Provide the [x, y] coordinate of the cell's center where the given text is located.  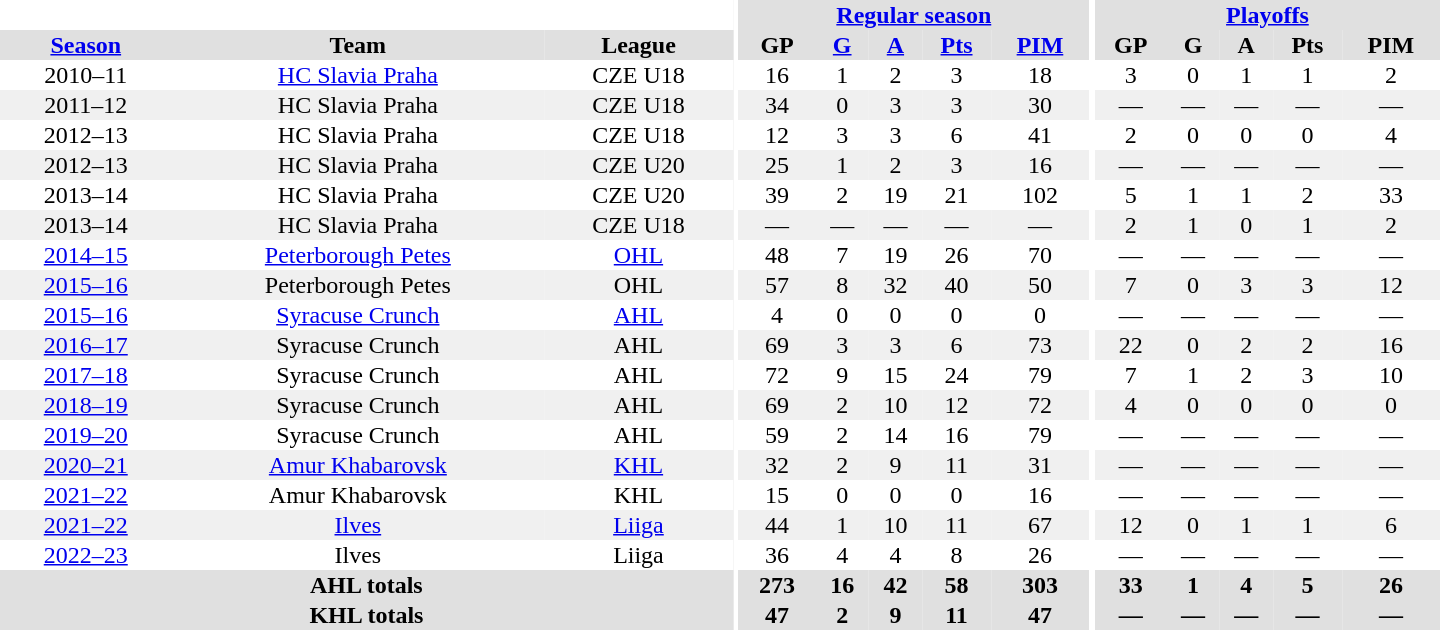
24 [956, 375]
Regular season [914, 15]
2010–11 [86, 75]
58 [956, 585]
67 [1040, 525]
273 [778, 585]
41 [1040, 135]
2017–18 [86, 375]
League [638, 45]
KHL totals [366, 615]
40 [956, 285]
22 [1131, 345]
2016–17 [86, 345]
50 [1040, 285]
2018–19 [86, 405]
2020–21 [86, 465]
36 [778, 555]
102 [1040, 195]
48 [778, 255]
25 [778, 165]
39 [778, 195]
Team [358, 45]
2014–15 [86, 255]
73 [1040, 345]
34 [778, 105]
303 [1040, 585]
30 [1040, 105]
18 [1040, 75]
21 [956, 195]
AHL totals [366, 585]
57 [778, 285]
2022–23 [86, 555]
70 [1040, 255]
Playoffs [1268, 15]
44 [778, 525]
59 [778, 435]
2011–12 [86, 105]
42 [896, 585]
2019–20 [86, 435]
14 [896, 435]
Season [86, 45]
31 [1040, 465]
